From the cell containing the given text, extract its center point as [X, Y] coordinate. 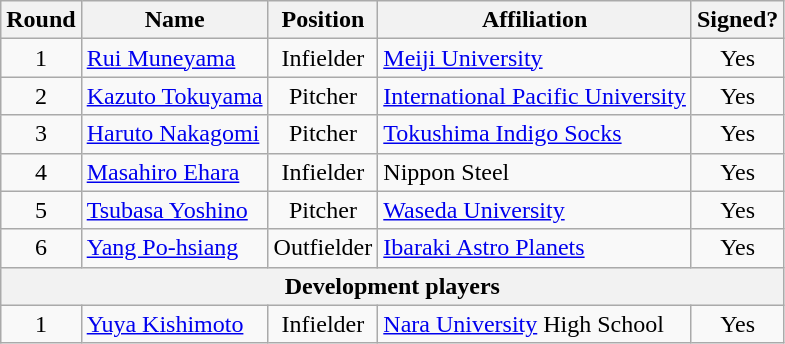
Affiliation [535, 20]
Rui Muneyama [174, 58]
Haruto Nakagomi [174, 134]
Tsubasa Yoshino [174, 210]
Outfielder [323, 248]
Meiji University [535, 58]
Waseda University [535, 210]
Tokushima Indigo Socks [535, 134]
6 [41, 248]
3 [41, 134]
Position [323, 20]
Name [174, 20]
4 [41, 172]
2 [41, 96]
Nara University High School [535, 324]
Signed? [737, 20]
5 [41, 210]
Ibaraki Astro Planets [535, 248]
Kazuto Tokuyama [174, 96]
Yuya Kishimoto [174, 324]
Yang Po-hsiang [174, 248]
Masahiro Ehara [174, 172]
Round [41, 20]
Nippon Steel [535, 172]
International Pacific University [535, 96]
Development players [392, 286]
